Search for the cell housing the specified text and yield its (X, Y) center coordinate. 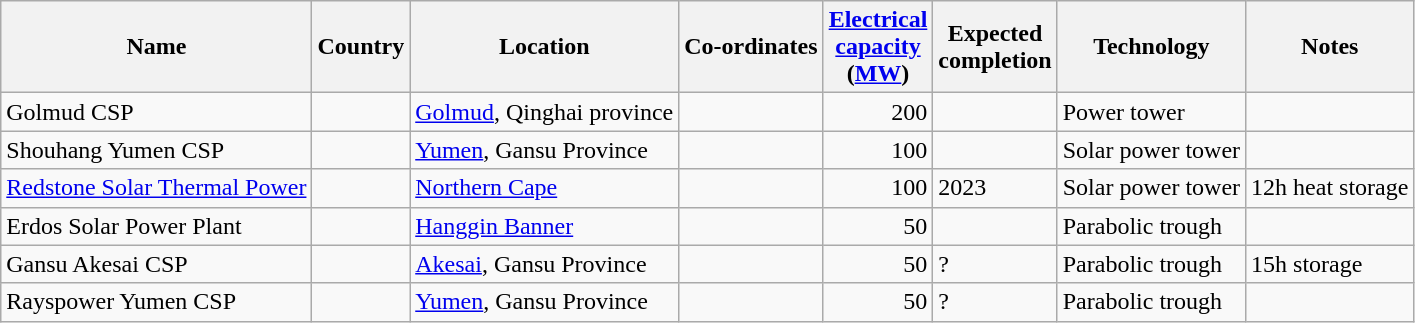
Hanggin Banner (544, 226)
Country (361, 47)
200 (878, 112)
Redstone Solar Thermal Power (156, 188)
15h storage (1330, 264)
Gansu Akesai CSP (156, 264)
Power tower (1151, 112)
Shouhang Yumen CSP (156, 150)
Notes (1330, 47)
Electricalcapacity(MW) (878, 47)
Technology (1151, 47)
Co-ordinates (751, 47)
Northern Cape (544, 188)
2023 (995, 188)
12h heat storage (1330, 188)
Golmud CSP (156, 112)
Erdos Solar Power Plant (156, 226)
Golmud, Qinghai province (544, 112)
Akesai, Gansu Province (544, 264)
Name (156, 47)
Location (544, 47)
Expectedcompletion (995, 47)
Rayspower Yumen CSP (156, 302)
